From the cell containing the given text, extract its center point as [X, Y] coordinate. 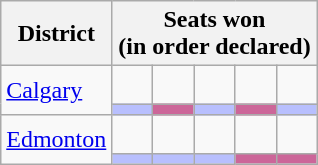
Calgary [56, 90]
Edmonton [56, 140]
District [56, 34]
Seats won(in order declared) [214, 34]
